Locate the cell with the specified text and output its (X, Y) center coordinate. 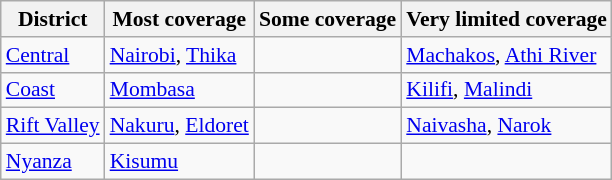
Nairobi, Thika (180, 55)
Coast (53, 90)
Most coverage (180, 19)
Kilifi, Malindi (506, 90)
Naivasha, Narok (506, 126)
Machakos, Athi River (506, 55)
District (53, 19)
Kisumu (180, 162)
Nakuru, Eldoret (180, 126)
Rift Valley (53, 126)
Nyanza (53, 162)
Some coverage (328, 19)
Very limited coverage (506, 19)
Mombasa (180, 90)
Central (53, 55)
